From the cell containing the given text, extract its center point as [X, Y] coordinate. 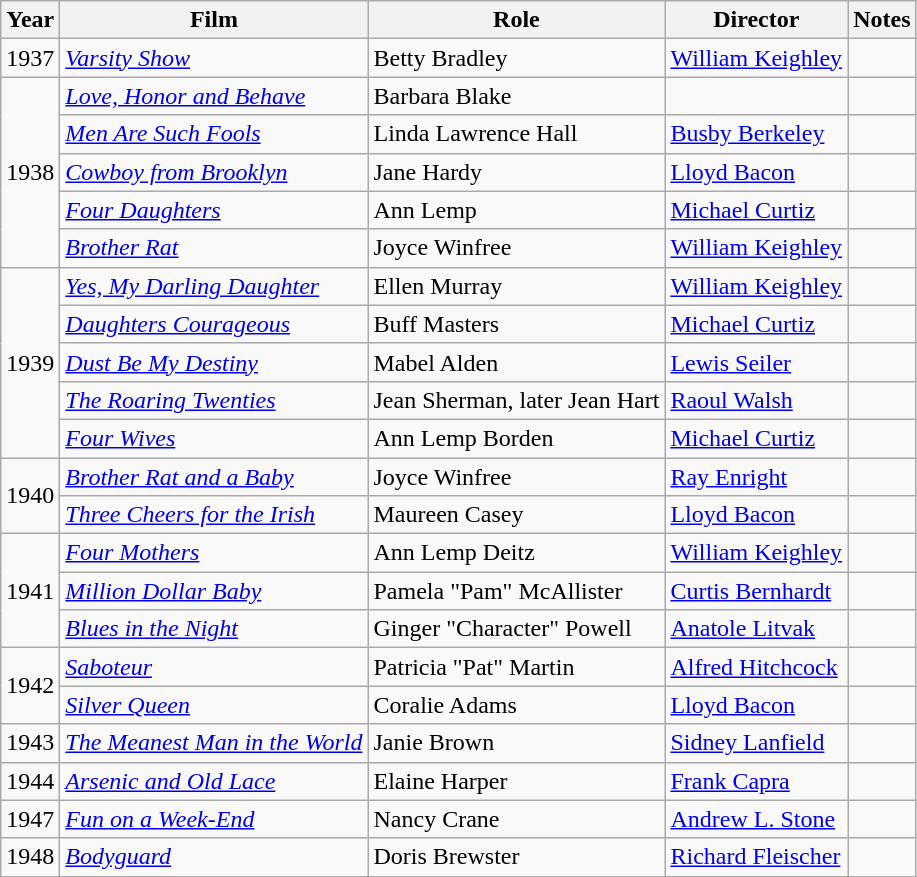
Fun on a Week-End [214, 819]
Ann Lemp [516, 210]
Love, Honor and Behave [214, 96]
Men Are Such Fools [214, 134]
Ginger "Character" Powell [516, 629]
Andrew L. Stone [756, 819]
Ann Lemp Deitz [516, 553]
Million Dollar Baby [214, 591]
1940 [30, 496]
Varsity Show [214, 58]
Alfred Hitchcock [756, 667]
Saboteur [214, 667]
Pamela "Pam" McAllister [516, 591]
Sidney Lanfield [756, 743]
Yes, My Darling Daughter [214, 286]
Mabel Alden [516, 362]
Dust Be My Destiny [214, 362]
1944 [30, 781]
Doris Brewster [516, 857]
Coralie Adams [516, 705]
Ellen Murray [516, 286]
Four Mothers [214, 553]
Director [756, 20]
Silver Queen [214, 705]
1943 [30, 743]
Elaine Harper [516, 781]
Four Wives [214, 438]
Janie Brown [516, 743]
Cowboy from Brooklyn [214, 172]
Buff Masters [516, 324]
Brother Rat [214, 248]
Blues in the Night [214, 629]
1947 [30, 819]
Patricia "Pat" Martin [516, 667]
Nancy Crane [516, 819]
1941 [30, 591]
Lewis Seiler [756, 362]
Barbara Blake [516, 96]
Curtis Bernhardt [756, 591]
Betty Bradley [516, 58]
Busby Berkeley [756, 134]
1948 [30, 857]
1942 [30, 686]
Richard Fleischer [756, 857]
Jean Sherman, later Jean Hart [516, 400]
Year [30, 20]
1938 [30, 172]
Ann Lemp Borden [516, 438]
Four Daughters [214, 210]
Anatole Litvak [756, 629]
Linda Lawrence Hall [516, 134]
Ray Enright [756, 477]
Daughters Courageous [214, 324]
Brother Rat and a Baby [214, 477]
Role [516, 20]
1939 [30, 362]
The Roaring Twenties [214, 400]
Jane Hardy [516, 172]
Notes [882, 20]
Three Cheers for the Irish [214, 515]
Bodyguard [214, 857]
The Meanest Man in the World [214, 743]
Raoul Walsh [756, 400]
Film [214, 20]
1937 [30, 58]
Frank Capra [756, 781]
Maureen Casey [516, 515]
Arsenic and Old Lace [214, 781]
